Search for the cell housing the specified text and yield its (x, y) center coordinate. 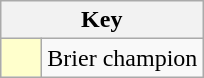
Key (102, 20)
Brier champion (122, 58)
